Return the [X, Y] coordinate for the center point of the cell that contains the specified text.  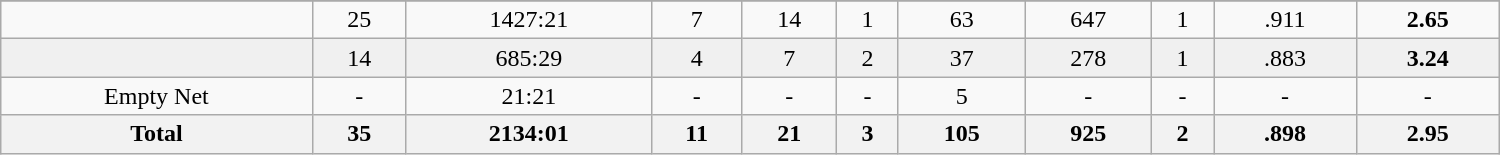
35 [359, 134]
2.65 [1428, 20]
.883 [1286, 58]
5 [962, 96]
685:29 [528, 58]
3 [867, 134]
.911 [1286, 20]
Empty Net [156, 96]
925 [1088, 134]
25 [359, 20]
2.95 [1428, 134]
2134:01 [528, 134]
647 [1088, 20]
11 [696, 134]
.898 [1286, 134]
1427:21 [528, 20]
4 [696, 58]
105 [962, 134]
21:21 [528, 96]
63 [962, 20]
3.24 [1428, 58]
21 [789, 134]
Total [156, 134]
37 [962, 58]
278 [1088, 58]
